Capture the cell that displays the provided text and extract its (x, y) central coordinate. 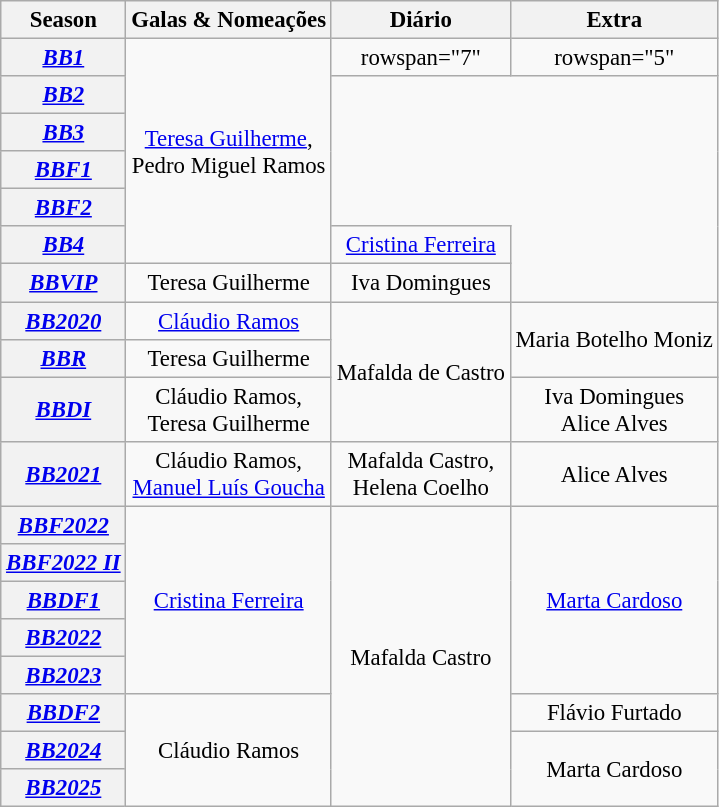
Iva Domingues (420, 283)
BB2020 (64, 321)
Mafalda de Castro (420, 372)
Extra (614, 20)
rowspan="5" (614, 58)
Season (64, 20)
BB4 (64, 245)
BBVIP (64, 283)
BBF1 (64, 170)
Iva Domingues Alice Alves (614, 410)
BB2 (64, 95)
Alice Alves (614, 474)
BB3 (64, 133)
rowspan="7" (420, 58)
BB2021 (64, 474)
Diário (420, 20)
BBDF1 (64, 600)
Teresa Guilherme,Pedro Miguel Ramos (228, 152)
BBDI (64, 410)
BB2024 (64, 751)
BBR (64, 358)
Mafalda Castro (420, 656)
Flávio Furtado (614, 713)
BBF2 (64, 208)
Galas & Nomeações (228, 20)
Cláudio Ramos,Teresa Guilherme (228, 410)
BBDF2 (64, 713)
BBF2022 (64, 525)
BB2025 (64, 788)
BB2022 (64, 638)
Maria Botelho Moniz (614, 340)
Cláudio Ramos,Manuel Luís Goucha (228, 474)
BB2023 (64, 675)
BB1 (64, 58)
BBF2022 II (64, 563)
Mafalda Castro,Helena Coelho (420, 474)
